Scan for the cell matching the given text and deliver its (x, y) coordinate at center. 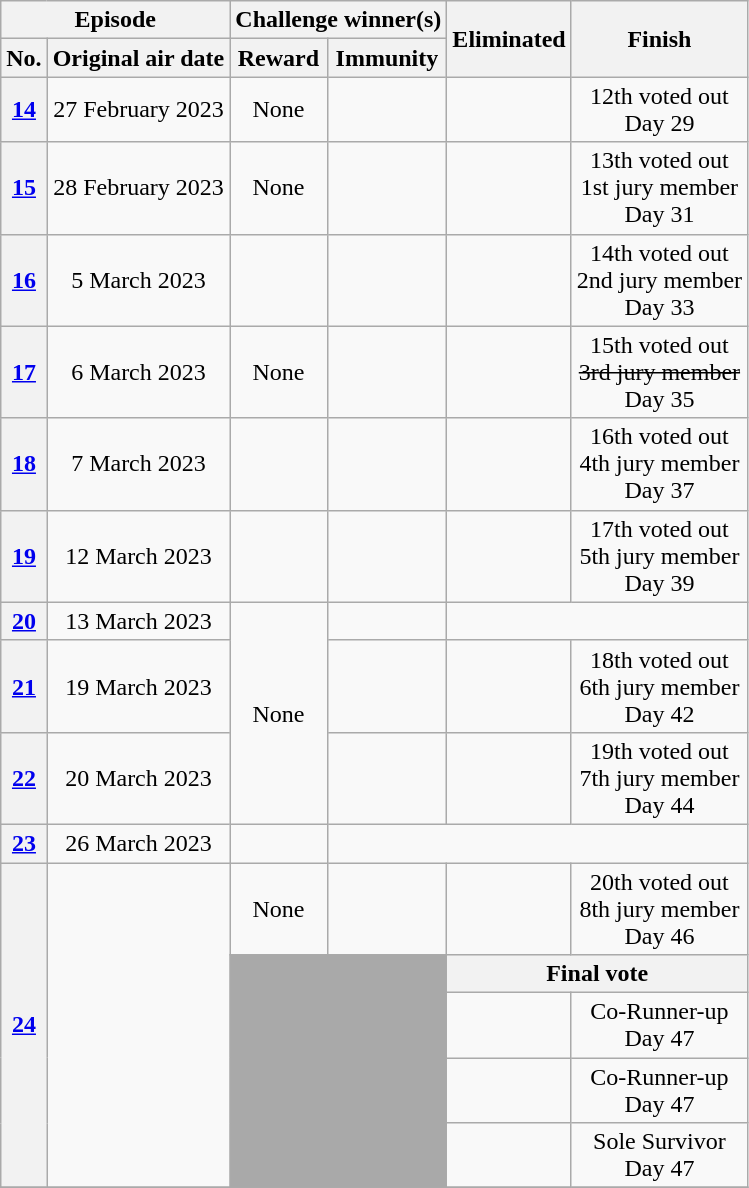
6 March 2023 (138, 372)
12 March 2023 (138, 556)
17th voted out5th jury memberDay 39 (659, 556)
Immunity (387, 58)
7 March 2023 (138, 464)
No. (24, 58)
21 (24, 686)
19 March 2023 (138, 686)
Original air date (138, 58)
19th voted out7th jury memberDay 44 (659, 778)
14 (24, 110)
15 (24, 188)
Sole SurvivorDay 47 (659, 1156)
26 March 2023 (138, 843)
24 (24, 1024)
27 February 2023 (138, 110)
Episode (116, 20)
16th voted out4th jury memberDay 37 (659, 464)
15th voted out3rd jury memberDay 35 (659, 372)
Challenge winner(s) (338, 20)
16 (24, 280)
17 (24, 372)
20th voted out8th jury memberDay 46 (659, 908)
18 (24, 464)
22 (24, 778)
5 March 2023 (138, 280)
Reward (278, 58)
Finish (659, 39)
13 March 2023 (138, 621)
13th voted out1st jury memberDay 31 (659, 188)
23 (24, 843)
19 (24, 556)
14th voted out2nd jury memberDay 33 (659, 280)
20 (24, 621)
20 March 2023 (138, 778)
12th voted outDay 29 (659, 110)
Final vote (598, 974)
Eliminated (509, 39)
28 February 2023 (138, 188)
18th voted out6th jury memberDay 42 (659, 686)
